Determine the (x, y) coordinate at the center of the cell enclosing the given text.  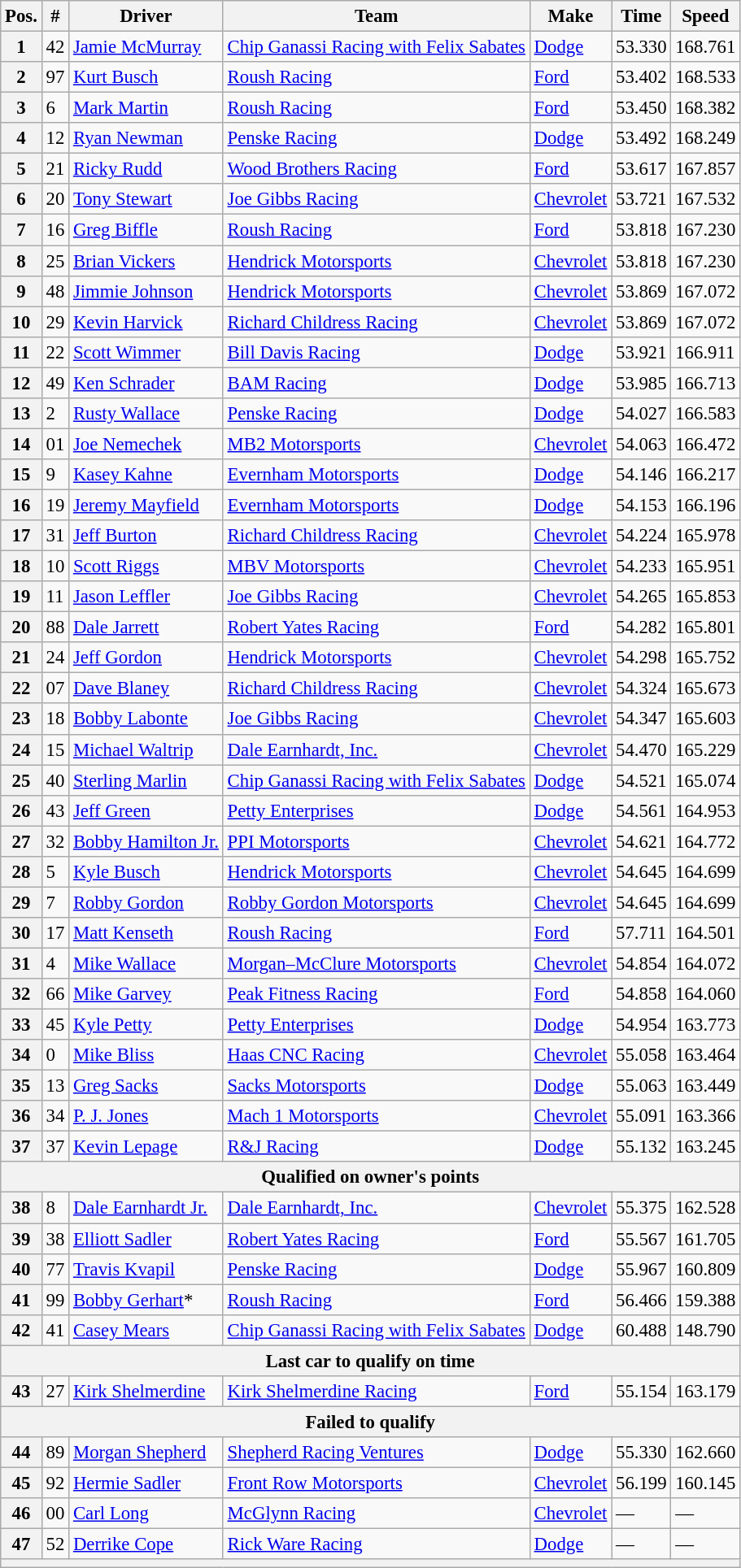
Bobby Labonte (146, 719)
166.472 (706, 444)
48 (55, 291)
165.074 (706, 780)
148.790 (706, 1330)
Kevin Harvick (146, 322)
Time (641, 16)
52 (55, 1544)
Kevin Lepage (146, 1147)
Make (570, 16)
165.853 (706, 597)
54.854 (641, 963)
54.298 (641, 658)
168.382 (706, 108)
35 (21, 1086)
Jeff Green (146, 810)
53.617 (641, 169)
54.224 (641, 536)
160.809 (706, 1269)
164.072 (706, 963)
55.330 (641, 1453)
Driver (146, 16)
163.773 (706, 1025)
57.711 (641, 933)
47 (21, 1544)
49 (55, 383)
54.561 (641, 810)
Ryan Newman (146, 138)
Peak Fitness Racing (376, 994)
55.132 (641, 1147)
01 (55, 444)
161.705 (706, 1239)
166.217 (706, 475)
Sacks Motorsports (376, 1086)
164.501 (706, 933)
Wood Brothers Racing (376, 169)
Dave Blaney (146, 688)
55.375 (641, 1208)
Brian Vickers (146, 261)
54.153 (641, 505)
Matt Kenseth (146, 933)
54.233 (641, 567)
MB2 Motorsports (376, 444)
166.713 (706, 383)
R&J Racing (376, 1147)
165.801 (706, 628)
66 (55, 994)
164.060 (706, 994)
54.324 (641, 688)
164.953 (706, 810)
163.245 (706, 1147)
53.985 (641, 383)
55.058 (641, 1055)
28 (21, 872)
Kirk Shelmerdine (146, 1392)
Greg Biffle (146, 230)
54.027 (641, 414)
0 (55, 1055)
168.249 (706, 138)
165.229 (706, 749)
44 (21, 1453)
Mike Bliss (146, 1055)
Joe Nemechek (146, 444)
165.603 (706, 719)
Robby Gordon Motorsports (376, 902)
55.091 (641, 1116)
Casey Mears (146, 1330)
Bill Davis Racing (376, 352)
3 (21, 108)
89 (55, 1453)
Shepherd Racing Ventures (376, 1453)
Travis Kvapil (146, 1269)
163.366 (706, 1116)
54.282 (641, 628)
55.063 (641, 1086)
53.721 (641, 199)
39 (21, 1239)
Jimmie Johnson (146, 291)
55.967 (641, 1269)
167.857 (706, 169)
88 (55, 628)
Kurt Busch (146, 77)
Elliott Sadler (146, 1239)
Tony Stewart (146, 199)
56.199 (641, 1483)
# (55, 16)
Jeff Burton (146, 536)
60.488 (641, 1330)
46 (21, 1514)
Morgan Shepherd (146, 1453)
07 (55, 688)
54.146 (641, 475)
Kasey Kahne (146, 475)
Qualified on owner's points (371, 1178)
162.660 (706, 1453)
33 (21, 1025)
Jamie McMurray (146, 47)
Mike Wallace (146, 963)
54.521 (641, 780)
54.954 (641, 1025)
54.063 (641, 444)
Bobby Gerhart* (146, 1300)
168.533 (706, 77)
Front Row Motorsports (376, 1483)
00 (55, 1514)
165.978 (706, 536)
54.347 (641, 719)
53.450 (641, 108)
Greg Sacks (146, 1086)
Sterling Marlin (146, 780)
54.621 (641, 841)
55.567 (641, 1239)
Ken Schrader (146, 383)
54.858 (641, 994)
164.772 (706, 841)
Scott Riggs (146, 567)
167.532 (706, 199)
Carl Long (146, 1514)
23 (21, 719)
Team (376, 16)
Jason Leffler (146, 597)
165.951 (706, 567)
53.330 (641, 47)
54.265 (641, 597)
Mark Martin (146, 108)
168.761 (706, 47)
Scott Wimmer (146, 352)
92 (55, 1483)
53.492 (641, 138)
Jeff Gordon (146, 658)
Bobby Hamilton Jr. (146, 841)
Speed (706, 16)
166.196 (706, 505)
Haas CNC Racing (376, 1055)
Kirk Shelmerdine Racing (376, 1392)
30 (21, 933)
BAM Racing (376, 383)
165.752 (706, 658)
53.921 (641, 352)
Last car to qualify on time (371, 1361)
99 (55, 1300)
53.402 (641, 77)
163.449 (706, 1086)
P. J. Jones (146, 1116)
Dale Jarrett (146, 628)
26 (21, 810)
163.464 (706, 1055)
Morgan–McClure Motorsports (376, 963)
163.179 (706, 1392)
Dale Earnhardt Jr. (146, 1208)
Derrike Cope (146, 1544)
165.673 (706, 688)
1 (21, 47)
Jeremy Mayfield (146, 505)
Michael Waltrip (146, 749)
77 (55, 1269)
162.528 (706, 1208)
Hermie Sadler (146, 1483)
Pos. (21, 16)
Rick Ware Racing (376, 1544)
Failed to qualify (371, 1422)
55.154 (641, 1392)
56.466 (641, 1300)
54.470 (641, 749)
160.145 (706, 1483)
97 (55, 77)
Kyle Busch (146, 872)
PPI Motorsports (376, 841)
McGlynn Racing (376, 1514)
MBV Motorsports (376, 567)
Kyle Petty (146, 1025)
Mike Garvey (146, 994)
159.388 (706, 1300)
Mach 1 Motorsports (376, 1116)
14 (21, 444)
36 (21, 1116)
Rusty Wallace (146, 414)
Ricky Rudd (146, 169)
166.583 (706, 414)
166.911 (706, 352)
Robby Gordon (146, 902)
